Pinpoint the cell where the given text exists, returning its [x, y] midpoint coordinate. 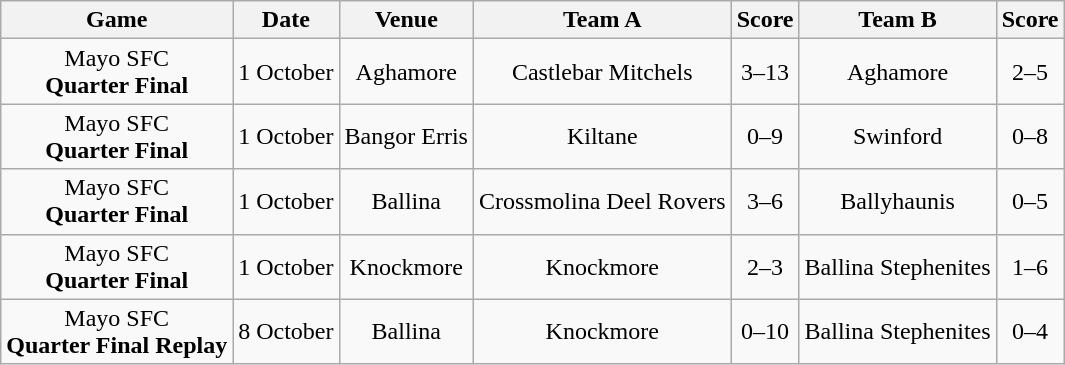
Mayo SFCQuarter Final Replay [117, 332]
Ballyhaunis [898, 202]
Swinford [898, 136]
Game [117, 20]
Venue [406, 20]
3–6 [765, 202]
8 October [286, 332]
Team A [602, 20]
Kiltane [602, 136]
0–9 [765, 136]
0–8 [1030, 136]
2–5 [1030, 72]
Date [286, 20]
Castlebar Mitchels [602, 72]
Bangor Erris [406, 136]
0–4 [1030, 332]
0–5 [1030, 202]
3–13 [765, 72]
0–10 [765, 332]
1–6 [1030, 266]
Team B [898, 20]
Crossmolina Deel Rovers [602, 202]
2–3 [765, 266]
